For the text-containing cell, return its midpoint in [x, y] coordinate format. 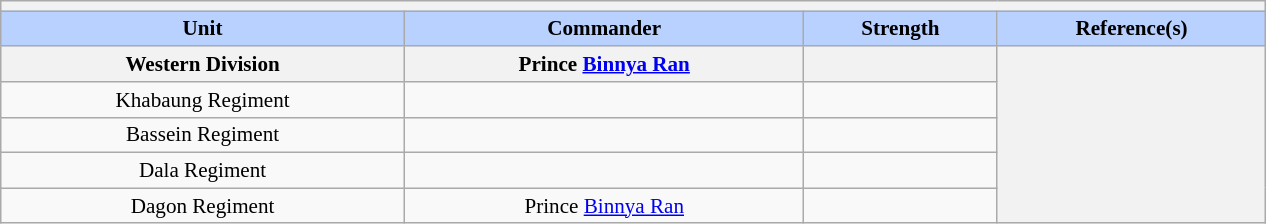
Western Division [202, 64]
Bassein Regiment [202, 134]
Unit [202, 28]
Commander [604, 28]
Dagon Regiment [202, 206]
Dala Regiment [202, 170]
Strength [900, 28]
Khabaung Regiment [202, 100]
Reference(s) [1132, 28]
